Detect which cell encompasses the target text, then output its [X, Y] center coordinate. 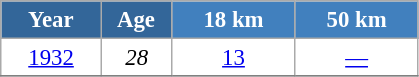
18 km [234, 20]
1932 [52, 58]
50 km [356, 20]
28 [136, 58]
— [356, 58]
13 [234, 58]
Age [136, 20]
Year [52, 20]
